Pinpoint the cell where the given text exists, returning its [x, y] midpoint coordinate. 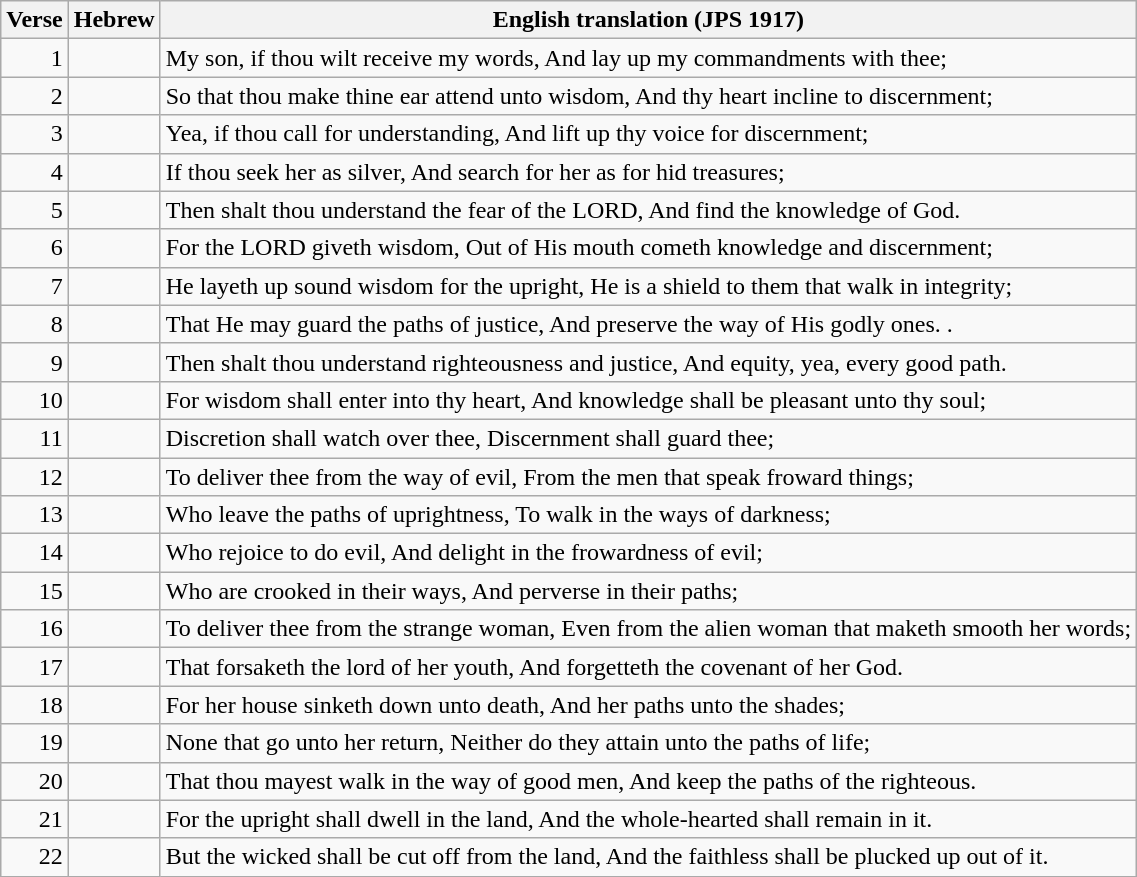
Yea, if thou call for understanding, And lift up thy voice for discernment; [648, 134]
That forsaketh the lord of her youth, And forgetteth the covenant of her God. [648, 667]
6 [35, 248]
He layeth up sound wisdom for the upright, He is a shield to them that walk in integrity; [648, 286]
Then shalt thou understand the fear of the LORD, And find the knowledge of God. [648, 210]
15 [35, 591]
19 [35, 743]
Verse [35, 20]
2 [35, 96]
3 [35, 134]
4 [35, 172]
14 [35, 553]
7 [35, 286]
If thou seek her as silver, And search for her as for hid treasures; [648, 172]
To deliver thee from the strange woman, Even from the alien woman that maketh smooth her words; [648, 629]
So that thou make thine ear attend unto wisdom, And thy heart incline to discernment; [648, 96]
Who are crooked in their ways, And perverse in their paths; [648, 591]
10 [35, 400]
Hebrew [114, 20]
5 [35, 210]
12 [35, 477]
18 [35, 705]
None that go unto her return, Neither do they attain unto the paths of life; [648, 743]
22 [35, 857]
20 [35, 781]
11 [35, 438]
21 [35, 819]
That He may guard the paths of justice, And preserve the way of His godly ones. . [648, 324]
Who rejoice to do evil, And delight in the frowardness of evil; [648, 553]
To deliver thee from the way of evil, From the men that speak froward things; [648, 477]
8 [35, 324]
16 [35, 629]
Discretion shall watch over thee, Discernment shall guard thee; [648, 438]
Who leave the paths of uprightness, To walk in the ways of darkness; [648, 515]
9 [35, 362]
My son, if thou wilt receive my words, And lay up my commandments with thee; [648, 58]
For the upright shall dwell in the land, And the whole-hearted shall remain in it. [648, 819]
But the wicked shall be cut off from the land, And the faithless shall be plucked up out of it. [648, 857]
17 [35, 667]
For the LORD giveth wisdom, Out of His mouth cometh knowledge and discernment; [648, 248]
For her house sinketh down unto death, And her paths unto the shades; [648, 705]
13 [35, 515]
1 [35, 58]
That thou mayest walk in the way of good men, And keep the paths of the righteous. [648, 781]
For wisdom shall enter into thy heart, And knowledge shall be pleasant unto thy soul; [648, 400]
English translation (JPS 1917) [648, 20]
Then shalt thou understand righteousness and justice, And equity, yea, every good path. [648, 362]
